Search for the cell housing the specified text and yield its [X, Y] center coordinate. 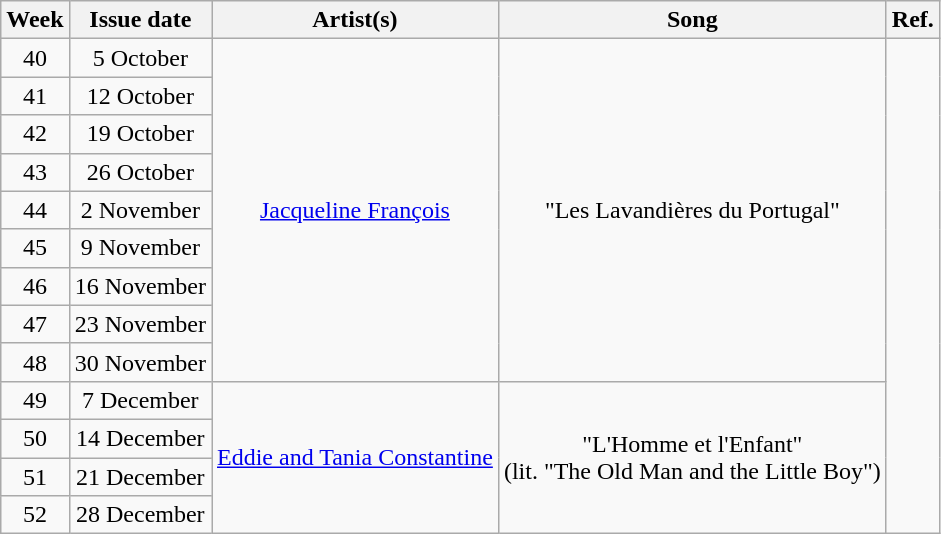
"L'Homme et l'Enfant" (lit. "The Old Man and the Little Boy") [692, 457]
30 November [140, 362]
Artist(s) [356, 20]
50 [35, 438]
Jacqueline François [356, 210]
43 [35, 172]
48 [35, 362]
Ref. [912, 20]
16 November [140, 286]
9 November [140, 248]
Issue date [140, 20]
14 December [140, 438]
41 [35, 96]
"Les Lavandières du Portugal" [692, 210]
12 October [140, 96]
Eddie and Tania Constantine [356, 457]
52 [35, 515]
7 December [140, 400]
2 November [140, 210]
49 [35, 400]
51 [35, 477]
42 [35, 134]
45 [35, 248]
47 [35, 324]
28 December [140, 515]
21 December [140, 477]
19 October [140, 134]
5 October [140, 58]
40 [35, 58]
Week [35, 20]
44 [35, 210]
23 November [140, 324]
46 [35, 286]
26 October [140, 172]
Song [692, 20]
